Capture the cell that displays the provided text and extract its [X, Y] central coordinate. 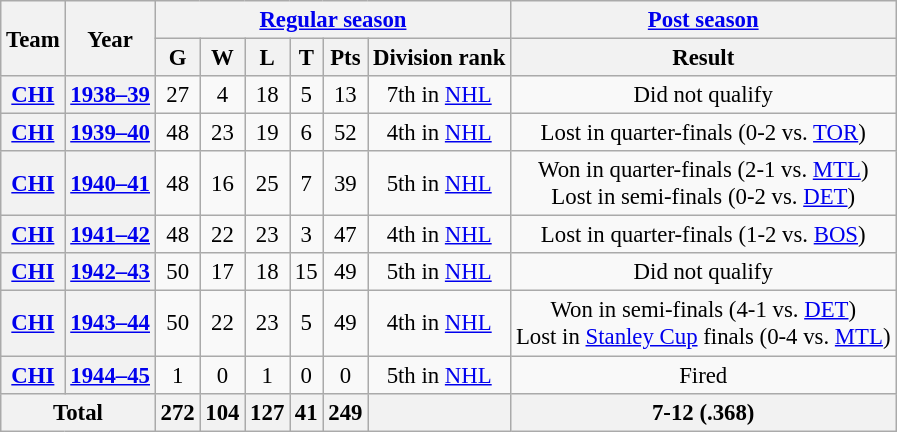
7-12 (.368) [704, 412]
Regular season [332, 20]
16 [222, 184]
3 [306, 235]
1939–40 [110, 133]
1941–42 [110, 235]
41 [306, 412]
15 [306, 273]
Team [33, 38]
G [178, 58]
249 [346, 412]
1944–45 [110, 375]
Pts [346, 58]
13 [346, 95]
6 [306, 133]
Division rank [440, 58]
L [268, 58]
1942–43 [110, 273]
Lost in quarter-finals (1-2 vs. BOS) [704, 235]
127 [268, 412]
4 [222, 95]
7th in NHL [440, 95]
272 [178, 412]
Year [110, 38]
1943–44 [110, 324]
25 [268, 184]
104 [222, 412]
19 [268, 133]
Won in quarter-finals (2-1 vs. MTL) Lost in semi-finals (0-2 vs. DET) [704, 184]
1940–41 [110, 184]
27 [178, 95]
Total [78, 412]
Won in semi-finals (4-1 vs. DET) Lost in Stanley Cup finals (0-4 vs. MTL) [704, 324]
Lost in quarter-finals (0-2 vs. TOR) [704, 133]
17 [222, 273]
7 [306, 184]
Post season [704, 20]
T [306, 58]
52 [346, 133]
W [222, 58]
Result [704, 58]
39 [346, 184]
1938–39 [110, 95]
47 [346, 235]
Fired [704, 375]
